Capture the cell that displays the provided text and extract its (x, y) central coordinate. 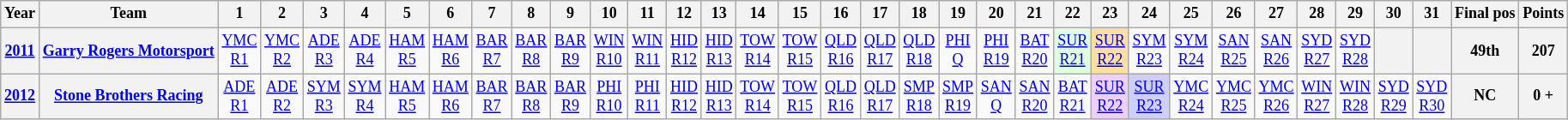
YMCR25 (1234, 97)
26 (1234, 14)
31 (1432, 14)
17 (880, 14)
PHIR11 (647, 97)
WINR11 (647, 51)
14 (757, 14)
Stone Brothers Racing (129, 97)
BATR21 (1073, 97)
2011 (21, 51)
207 (1543, 51)
0 + (1543, 97)
30 (1394, 14)
SANR25 (1234, 51)
ADER1 (239, 97)
SYDR30 (1432, 97)
SMPR18 (919, 97)
28 (1317, 14)
13 (719, 14)
22 (1073, 14)
QLDR18 (919, 51)
YMCR2 (282, 51)
Year (21, 14)
11 (647, 14)
WINR10 (609, 51)
SANQ (996, 97)
SYMR24 (1191, 51)
15 (800, 14)
6 (451, 14)
25 (1191, 14)
SYDR28 (1356, 51)
ADER4 (365, 51)
9 (571, 14)
5 (407, 14)
49th (1485, 51)
24 (1149, 14)
SYDR29 (1394, 97)
SURR23 (1149, 97)
12 (685, 14)
PHIR10 (609, 97)
20 (996, 14)
23 (1110, 14)
ADER3 (324, 51)
BATR20 (1035, 51)
21 (1035, 14)
SANR26 (1276, 51)
YMCR24 (1191, 97)
SYDR27 (1317, 51)
WINR27 (1317, 97)
PHIQ (958, 51)
SYMR3 (324, 97)
Garry Rogers Motorsport (129, 51)
19 (958, 14)
2 (282, 14)
SMPR19 (958, 97)
NC (1485, 97)
16 (841, 14)
1 (239, 14)
8 (531, 14)
PHIR19 (996, 51)
Team (129, 14)
18 (919, 14)
SANR20 (1035, 97)
3 (324, 14)
Final pos (1485, 14)
YMCR1 (239, 51)
SURR21 (1073, 51)
ADER2 (282, 97)
Points (1543, 14)
29 (1356, 14)
SYMR23 (1149, 51)
4 (365, 14)
2012 (21, 97)
27 (1276, 14)
WINR28 (1356, 97)
YMCR26 (1276, 97)
10 (609, 14)
SYMR4 (365, 97)
7 (492, 14)
